Capture the cell that displays the provided text and extract its [X, Y] central coordinate. 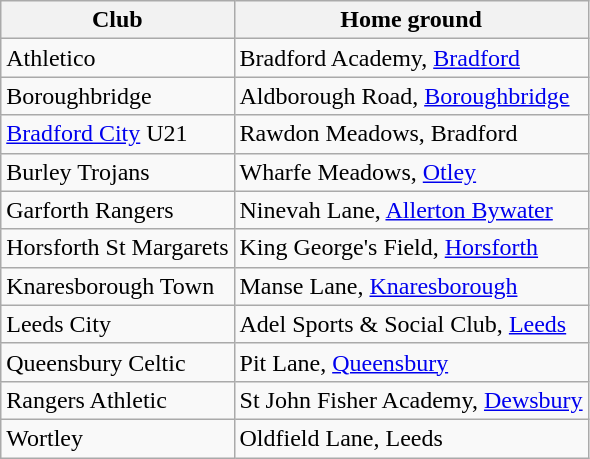
Bradford Academy, Bradford [411, 58]
Athletico [118, 58]
St John Fisher Academy, Dewsbury [411, 400]
Rangers Athletic [118, 400]
Queensbury Celtic [118, 362]
Adel Sports & Social Club, Leeds [411, 324]
Pit Lane, Queensbury [411, 362]
Wharfe Meadows, Otley [411, 172]
Rawdon Meadows, Bradford [411, 134]
Burley Trojans [118, 172]
Boroughbridge [118, 96]
Aldborough Road, Boroughbridge [411, 96]
Oldfield Lane, Leeds [411, 438]
Garforth Rangers [118, 210]
Leeds City [118, 324]
Wortley [118, 438]
Club [118, 20]
Bradford City U21 [118, 134]
Ninevah Lane, Allerton Bywater [411, 210]
Home ground [411, 20]
Knaresborough Town [118, 286]
Manse Lane, Knaresborough [411, 286]
King George's Field, Horsforth [411, 248]
Horsforth St Margarets [118, 248]
